For the text-containing cell, return its midpoint in (x, y) coordinate format. 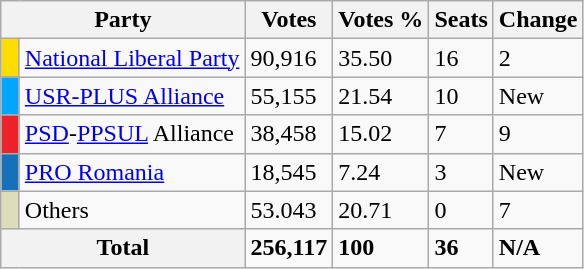
16 (461, 58)
90,916 (289, 58)
35.50 (381, 58)
USR-PLUS Alliance (132, 96)
100 (381, 248)
Seats (461, 20)
20.71 (381, 210)
National Liberal Party (132, 58)
21.54 (381, 96)
Change (538, 20)
55,155 (289, 96)
Others (132, 210)
PRO Romania (132, 172)
PSD-PPSUL Alliance (132, 134)
7.24 (381, 172)
Total (123, 248)
N/A (538, 248)
256,117 (289, 248)
Votes (289, 20)
36 (461, 248)
15.02 (381, 134)
10 (461, 96)
2 (538, 58)
18,545 (289, 172)
9 (538, 134)
3 (461, 172)
Votes % (381, 20)
38,458 (289, 134)
0 (461, 210)
53.043 (289, 210)
Party (123, 20)
